For the text-containing cell, return its midpoint in (x, y) coordinate format. 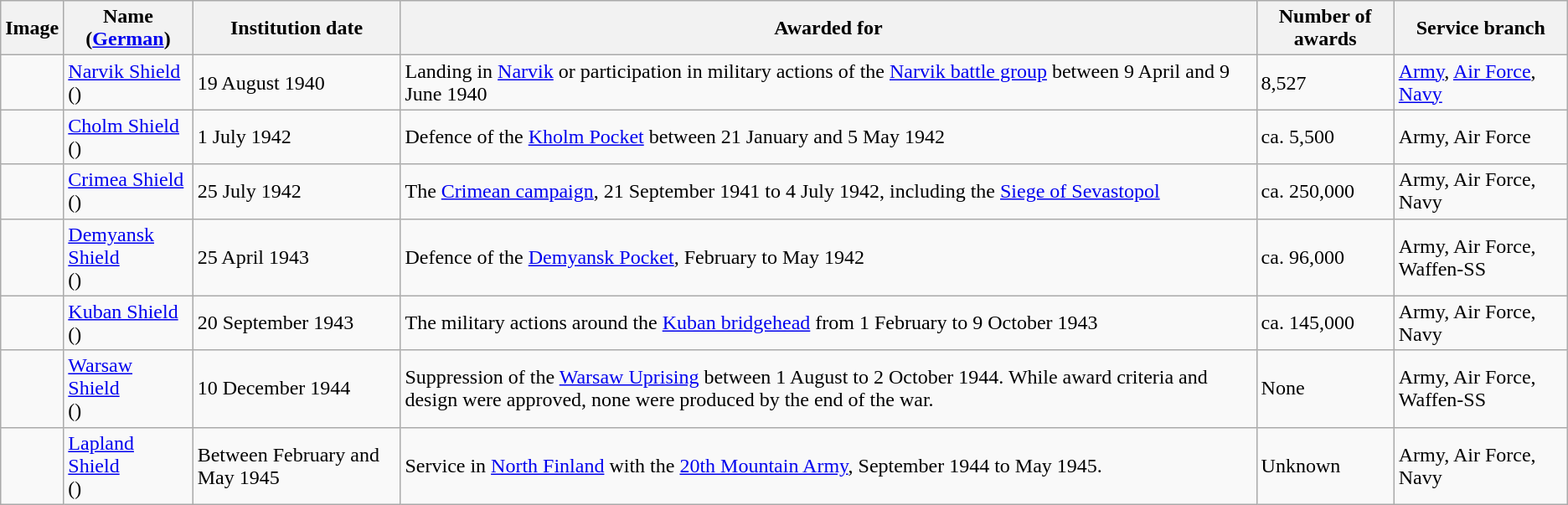
Unknown (1325, 466)
Warsaw Shield () (128, 389)
Crimea Shield() (128, 191)
Defence of the Demyansk Pocket, February to May 1942 (828, 257)
Name(German) (128, 28)
25 April 1943 (297, 257)
ca. 5,500 (1325, 137)
1 July 1942 (297, 137)
Narvik Shield() (128, 82)
Defence of the Kholm Pocket between 21 January and 5 May 1942 (828, 137)
ca. 96,000 (1325, 257)
The military actions around the Kuban bridgehead from 1 February to 9 October 1943 (828, 323)
Demyansk Shield() (128, 257)
25 July 1942 (297, 191)
Image (32, 28)
Service branch (1481, 28)
ca. 250,000 (1325, 191)
Service in North Finland with the 20th Mountain Army, September 1944 to May 1945. (828, 466)
Awarded for (828, 28)
Landing in Narvik or participation in military actions of the Narvik battle group between 9 April and 9 June 1940 (828, 82)
Between February and May 1945 (297, 466)
Cholm Shield() (128, 137)
19 August 1940 (297, 82)
Kuban Shield() (128, 323)
None (1325, 389)
ca. 145,000 (1325, 323)
Lapland Shield() (128, 466)
20 September 1943 (297, 323)
10 December 1944 (297, 389)
Number of awards (1325, 28)
Institution date (297, 28)
Army, Air Force (1481, 137)
8,527 (1325, 82)
The Crimean campaign, 21 September 1941 to 4 July 1942, including the Siege of Sevastopol (828, 191)
